Pinpoint the cell where the given text exists, returning its [x, y] midpoint coordinate. 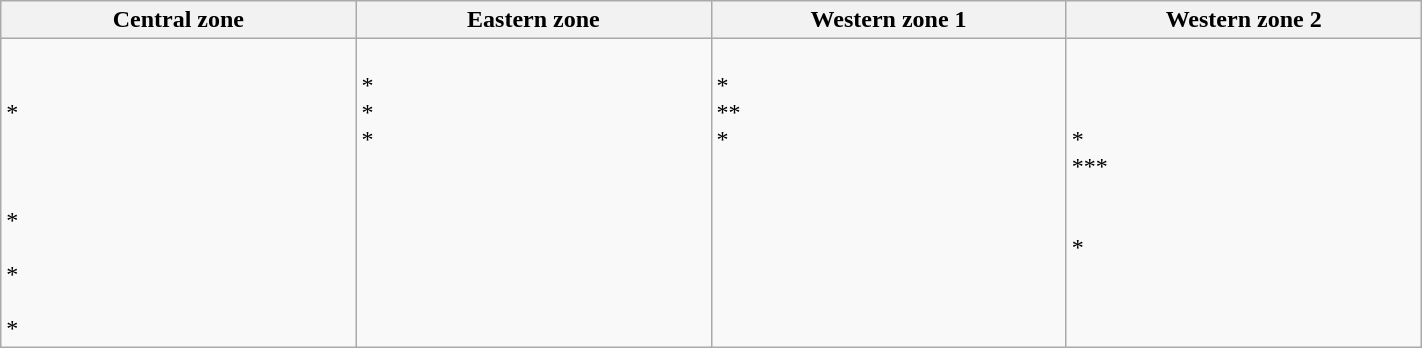
Western zone 2 [1244, 20]
* * * [534, 193]
* *** * [1244, 193]
Eastern zone [534, 20]
Western zone 1 [888, 20]
Central zone [178, 20]
* * * * [178, 193]
* ** * [888, 193]
